Detect which cell encompasses the target text, then output its (x, y) center coordinate. 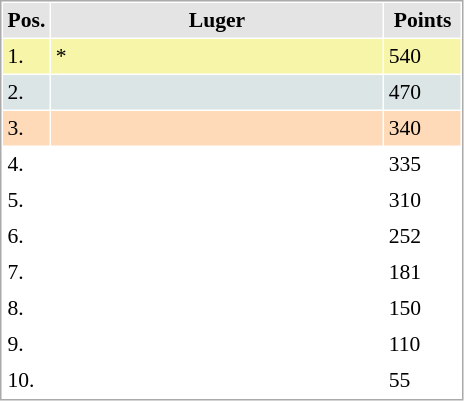
335 (422, 164)
181 (422, 272)
6. (26, 236)
4. (26, 164)
* (217, 56)
340 (422, 128)
470 (422, 92)
Luger (217, 20)
252 (422, 236)
110 (422, 344)
2. (26, 92)
8. (26, 308)
7. (26, 272)
5. (26, 200)
Points (422, 20)
Pos. (26, 20)
150 (422, 308)
540 (422, 56)
310 (422, 200)
1. (26, 56)
9. (26, 344)
10. (26, 380)
55 (422, 380)
3. (26, 128)
